Identify which cell holds the provided text, then report its (X, Y) central coordinate. 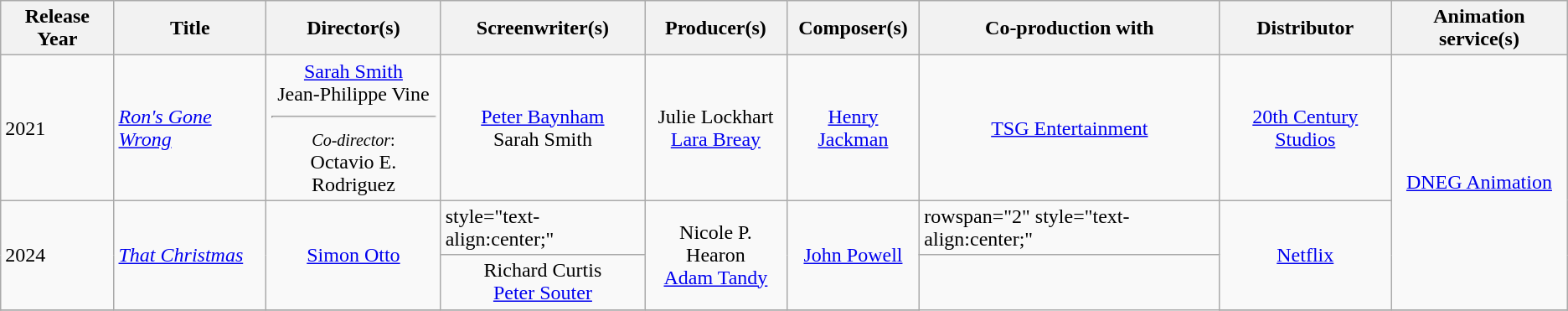
Sarah SmithJean-Philippe VineCo-director: Octavio E. Rodriguez (353, 127)
rowspan="2" style="text-align:center;" (1070, 228)
John Powell (853, 255)
style="text-align:center;" (543, 228)
Henry Jackman (853, 127)
20th Century Studios (1305, 127)
Title (190, 29)
2021 (57, 127)
Nicole P. HearonAdam Tandy (715, 255)
That Christmas (190, 255)
Animation service(s) (1479, 29)
Release Year (57, 29)
Simon Otto (353, 255)
DNEG Animation (1479, 183)
2024 (57, 255)
Director(s) (353, 29)
Ron's Gone Wrong (190, 127)
Composer(s) (853, 29)
Julie LockhartLara Breay (715, 127)
Netflix (1305, 255)
Peter BaynhamSarah Smith (543, 127)
TSG Entertainment (1070, 127)
Producer(s) (715, 29)
Distributor (1305, 29)
Screenwriter(s) (543, 29)
Co-production with (1070, 29)
Richard CurtisPeter Souter (543, 282)
